Find where the given text appears and provide that cell's center as [X, Y] coordinate. 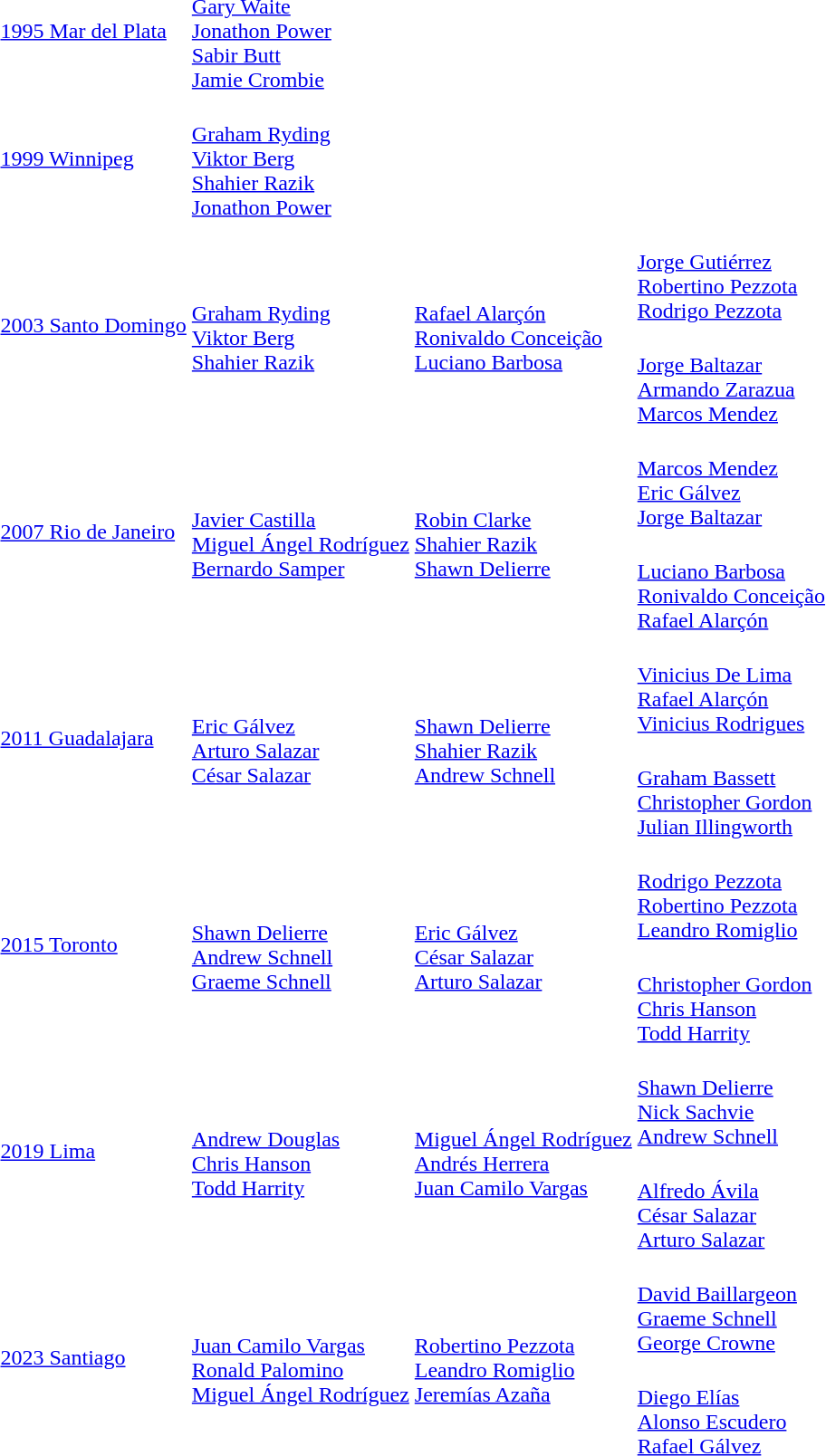
Graham RydingViktor BergShahier RazikJonathon Power [301, 158]
Jorge GutiérrezRobertino PezzotaRodrigo Pezzota [731, 273]
Rafael AlarçónRonivaldo ConceiçãoLuciano Barbosa [523, 326]
Shawn DelierreShahier RazikAndrew Schnell [523, 739]
Eric GálvezArturo SalazarCésar Salazar [301, 739]
Rodrigo PezzotaRobertino PezzotaLeandro Romiglio [731, 893]
Eric GálvezCésar SalazarArturo Salazar [523, 945]
Vinicius De LimaRafael AlarçónVinicius Rodrigues [731, 686]
Luciano BarbosaRonivaldo ConceiçãoRafael Alarçón [731, 583]
Graham BassettChristopher GordonJulian Illingworth [731, 790]
Marcos MendezEric GálvezJorge Baltazar [731, 480]
Shawn DelierreNick SachvieAndrew Schnell [731, 1099]
Miguel Ángel RodríguezAndrés HerreraJuan Camilo Vargas [523, 1152]
Javier CastillaMiguel Ángel RodríguezBernardo Samper [301, 532]
Andrew DouglasChris HansonTodd Harrity [301, 1152]
Alfredo ÁvilaCésar SalazarArturo Salazar [731, 1202]
David BaillargeonGraeme SchnellGeorge Crowne [731, 1306]
Shawn DelierreAndrew SchnellGraeme Schnell [301, 945]
Jorge BaltazarArmando ZarazuaMarcos Mendez [731, 377]
Graham RydingViktor BergShahier Razik [301, 326]
Christopher GordonChris HansonTodd Harrity [731, 996]
Robin ClarkeShahier RazikShawn Delierre [523, 532]
